Output the [x, y] coordinate of the center of the cell containing the given text.  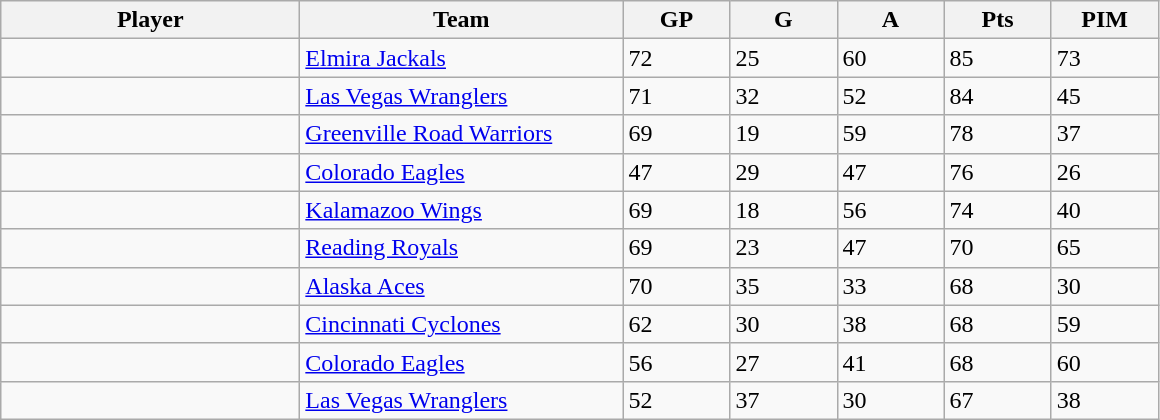
GP [676, 20]
74 [998, 210]
Pts [998, 20]
G [784, 20]
Alaska Aces [462, 286]
29 [784, 172]
19 [784, 134]
45 [1104, 96]
Kalamazoo Wings [462, 210]
84 [998, 96]
26 [1104, 172]
Reading Royals [462, 248]
67 [998, 400]
Greenville Road Warriors [462, 134]
41 [890, 362]
Player [150, 20]
76 [998, 172]
65 [1104, 248]
PIM [1104, 20]
Elmira Jackals [462, 58]
78 [998, 134]
71 [676, 96]
73 [1104, 58]
Cincinnati Cyclones [462, 324]
40 [1104, 210]
23 [784, 248]
Team [462, 20]
25 [784, 58]
35 [784, 286]
18 [784, 210]
62 [676, 324]
33 [890, 286]
85 [998, 58]
27 [784, 362]
72 [676, 58]
32 [784, 96]
A [890, 20]
